Detect which cell encompasses the target text, then output its [X, Y] center coordinate. 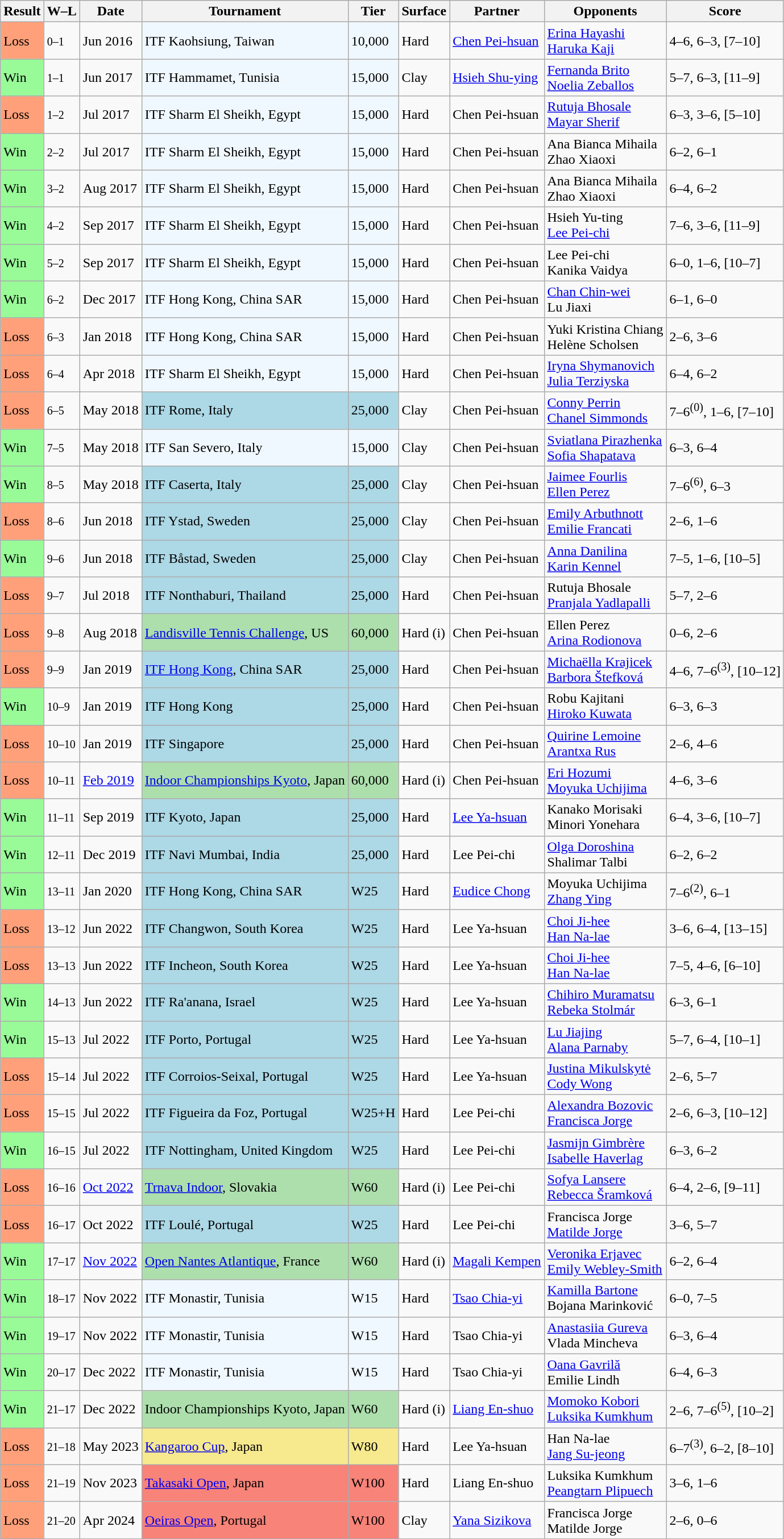
ITF San Severo, Italy [244, 447]
10–9 [61, 706]
6–0, 1–6, [10–7] [725, 263]
6–4 [61, 373]
ITF Kyoto, Japan [244, 818]
Dec 2019 [110, 854]
9–7 [61, 596]
Takasaki Open, Japan [244, 1483]
Quirine Lemoine Arantxa Rus [605, 744]
Tier [373, 11]
19–17 [61, 1335]
Eri Hozumi Moyuka Uchijima [605, 780]
6–4, 2–6, [9–11] [725, 1187]
ITF Figueira da Foz, Portugal [244, 1113]
6–5 [61, 410]
Trnava Indoor, Slovakia [244, 1187]
Olga Doroshina Shalimar Talbi [605, 854]
2–6, 3–6 [725, 337]
7–5 [61, 447]
Nov 2023 [110, 1483]
21–17 [61, 1409]
ITF Porto, Portugal [244, 1039]
0–6, 2–6 [725, 632]
5–7, 6–3, [11–9] [725, 77]
10–10 [61, 744]
6–3, 6–3 [725, 706]
Result [22, 11]
Alexandra Bozovic Francisca Jorge [605, 1113]
3–6, 5–7 [725, 1225]
Surface [424, 11]
6–3, 3–6, [5–10] [725, 115]
1–1 [61, 77]
ITF Hong Kong [244, 706]
ITF Changwon, South Korea [244, 928]
16–17 [61, 1225]
16–15 [61, 1151]
2–2 [61, 151]
May 2023 [110, 1446]
Erina Hayashi Haruka Kaji [605, 41]
ITF Kaohsiung, Taiwan [244, 41]
Anastasiia Gureva Vlada Mincheva [605, 1335]
Kamilla Bartone Bojana Marinković [605, 1299]
Sofya Lansere Rebecca Šramková [605, 1187]
7–6(2), 6–1 [725, 891]
21–19 [61, 1483]
ITF Nonthaburi, Thailand [244, 596]
9–8 [61, 632]
10,000 [373, 41]
Luksika Kumkhum Peangtarn Plipuech [605, 1483]
Han Na-lae Jang Su-jeong [605, 1446]
4–6, 3–6 [725, 780]
6–3, 6–1 [725, 1002]
Fernanda Brito Noelia Zeballos [605, 77]
Moyuka Uchijima Zhang Ying [605, 891]
Jun 2016 [110, 41]
ITF Båstad, Sweden [244, 558]
6–4, 6–3 [725, 1372]
15–15 [61, 1113]
Apr 2024 [110, 1520]
12–11 [61, 854]
Veronika Erjavec Emily Webley-Smith [605, 1261]
15–14 [61, 1077]
16–16 [61, 1187]
8–5 [61, 484]
Yuki Kristina Chiang Helène Scholsen [605, 337]
11–11 [61, 818]
6–1, 6–0 [725, 299]
7–6, 3–6, [11–9] [725, 225]
ITF Loulé, Portugal [244, 1225]
Oeiras Open, Portugal [244, 1520]
2–6, 1–6 [725, 522]
Open Nantes Atlantique, France [244, 1261]
Michaëlla Krajicek Barbora Štefková [605, 670]
3–6, 1–6 [725, 1483]
Kanako Morisaki Minori Yonehara [605, 818]
7–5, 1–6, [10–5] [725, 558]
W80 [373, 1446]
6–0, 7–5 [725, 1299]
Sep 2019 [110, 818]
Jan 2020 [110, 891]
2–6, 6–3, [10–12] [725, 1113]
Lee Pei-chi Kanika Vaidya [605, 263]
5–7, 6–4, [10–1] [725, 1039]
ITF Rome, Italy [244, 410]
7–6(0), 1–6, [7–10] [725, 410]
13–11 [61, 891]
Yana Sizikova [497, 1520]
W–L [61, 11]
6–3 [61, 337]
ITF Corroios-Seixal, Portugal [244, 1077]
15–13 [61, 1039]
17–17 [61, 1261]
7–6(6), 6–3 [725, 484]
W25+H [373, 1113]
7–5, 4–6, [6–10] [725, 965]
10–11 [61, 780]
2–6, 4–6 [725, 744]
Jun 2017 [110, 77]
9–9 [61, 670]
3–2 [61, 189]
4–6, 6–3, [7–10] [725, 41]
21–20 [61, 1520]
20–17 [61, 1372]
6–2 [61, 299]
Jaimee Fourlis Ellen Perez [605, 484]
ITF Incheon, South Korea [244, 965]
Justina Mikulskytė Cody Wong [605, 1077]
Lu Jiajing Alana Parnaby [605, 1039]
6–2, 6–4 [725, 1261]
Iryna Shymanovich Julia Terziyska [605, 373]
5–2 [61, 263]
Ellen Perez Arina Rodionova [605, 632]
6–3, 6–2 [725, 1151]
6–4, 3–6, [10–7] [725, 818]
Emily Arbuthnott Emilie Francati [605, 522]
Opponents [605, 11]
Chihiro Muramatsu Rebeka Stolmár [605, 1002]
2–6, 5–7 [725, 1077]
Robu Kajitani Hiroko Kuwata [605, 706]
13–12 [61, 928]
ITF Singapore [244, 744]
Hsieh Shu-ying [497, 77]
18–17 [61, 1299]
Chan Chin-wei Lu Jiaxi [605, 299]
4–2 [61, 225]
ITF Hammamet, Tunisia [244, 77]
Dec 2017 [110, 299]
Feb 2019 [110, 780]
Score [725, 11]
Momoko Kobori Luksika Kumkhum [605, 1409]
Sviatlana Pirazhenka Sofia Shapatava [605, 447]
3–6, 6–4, [13–15] [725, 928]
Tournament [244, 11]
Aug 2018 [110, 632]
Landisville Tennis Challenge, US [244, 632]
21–18 [61, 1446]
Hsieh Yu-ting Lee Pei-chi [605, 225]
Anna Danilina Karin Kennel [605, 558]
0–1 [61, 41]
8–6 [61, 522]
5–7, 2–6 [725, 596]
Eudice Chong [497, 891]
9–6 [61, 558]
2–6, 7–6(5), [10–2] [725, 1409]
Apr 2018 [110, 373]
4–6, 7–6(3), [10–12] [725, 670]
6–2, 6–1 [725, 151]
13–13 [61, 965]
Rutuja Bhosale Pranjala Yadlapalli [605, 596]
14–13 [61, 1002]
6–2, 6–2 [725, 854]
Date [110, 11]
Rutuja Bhosale Mayar Sherif [605, 115]
Magali Kempen [497, 1261]
ITF Caserta, Italy [244, 484]
6–7(3), 6–2, [8–10] [725, 1446]
1–2 [61, 115]
ITF Ra'anana, Israel [244, 1002]
ITF Ystad, Sweden [244, 522]
Jasmijn Gimbrère Isabelle Haverlag [605, 1151]
ITF Nottingham, United Kingdom [244, 1151]
Partner [497, 11]
Oana Gavrilă Emilie Lindh [605, 1372]
Aug 2017 [110, 189]
Jul 2018 [110, 596]
Conny Perrin Chanel Simmonds [605, 410]
Jan 2018 [110, 337]
2–6, 0–6 [725, 1520]
ITF Navi Mumbai, India [244, 854]
Kangaroo Cup, Japan [244, 1446]
